Pinpoint the cell where the given text exists, returning its [X, Y] midpoint coordinate. 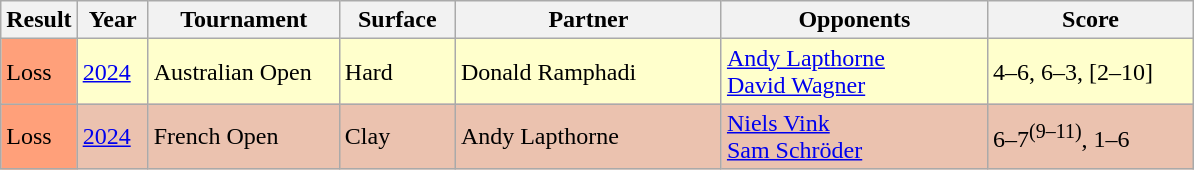
Partner [588, 20]
Tournament [244, 20]
Andy Lapthorne [588, 136]
Result [39, 20]
4–6, 6–3, [2–10] [1090, 72]
Donald Ramphadi [588, 72]
Year [112, 20]
French Open [244, 136]
Score [1090, 20]
Australian Open [244, 72]
Opponents [854, 20]
Andy Lapthorne David Wagner [854, 72]
Surface [397, 20]
6–7(9–11), 1–6 [1090, 136]
Niels Vink Sam Schröder [854, 136]
Hard [397, 72]
Clay [397, 136]
